Locate the cell with the specified text and output its [X, Y] center coordinate. 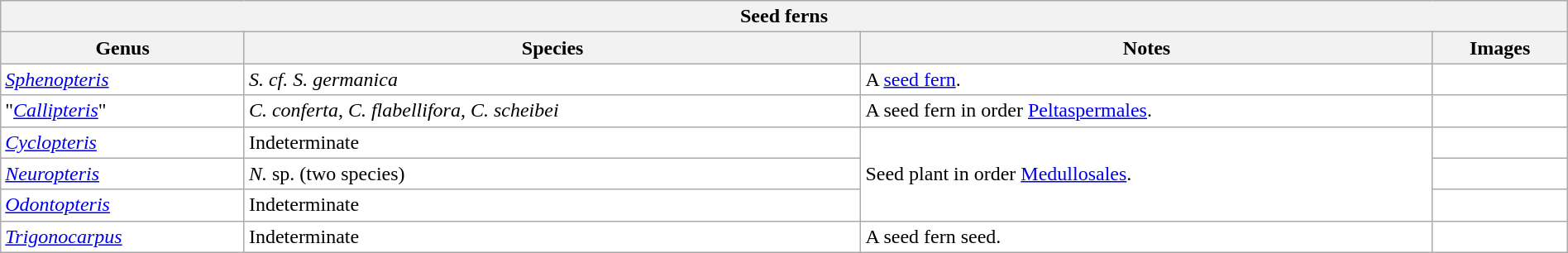
Sphenopteris [122, 79]
C. conferta, C. flabellifora, C. scheibei [552, 111]
Images [1500, 48]
"Callipteris" [122, 111]
A seed fern. [1146, 79]
A seed fern in order Peltaspermales. [1146, 111]
Odontopteris [122, 205]
Species [552, 48]
Neuropteris [122, 174]
S. cf. S. germanica [552, 79]
N. sp. (two species) [552, 174]
Cyclopteris [122, 142]
Notes [1146, 48]
A seed fern seed. [1146, 236]
Seed ferns [784, 17]
Genus [122, 48]
Seed plant in order Medullosales. [1146, 174]
Trigonocarpus [122, 236]
